Detect which cell encompasses the target text, then output its (x, y) center coordinate. 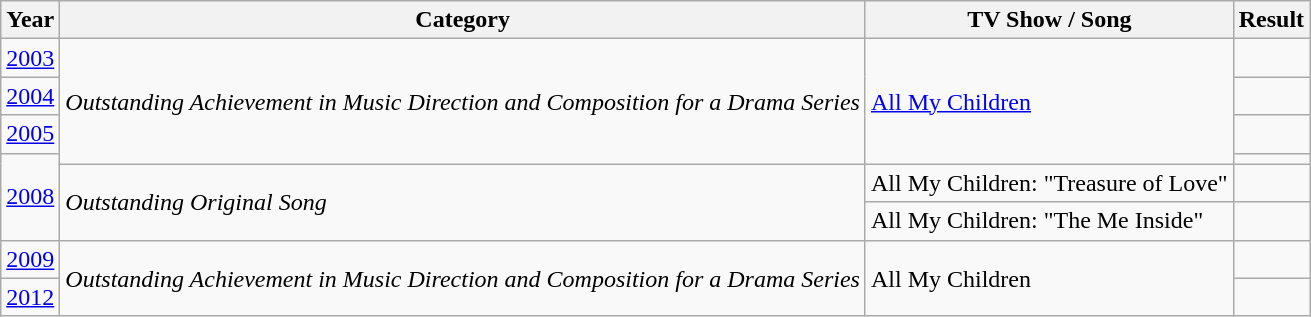
2008 (30, 196)
2012 (30, 297)
All My Children: "The Me Inside" (1049, 221)
All My Children: "Treasure of Love" (1049, 183)
2004 (30, 96)
TV Show / Song (1049, 20)
2009 (30, 259)
Result (1271, 20)
Category (463, 20)
2003 (30, 58)
Year (30, 20)
Outstanding Original Song (463, 202)
2005 (30, 134)
